Return the (x, y) coordinate for the center point of the cell that contains the specified text.  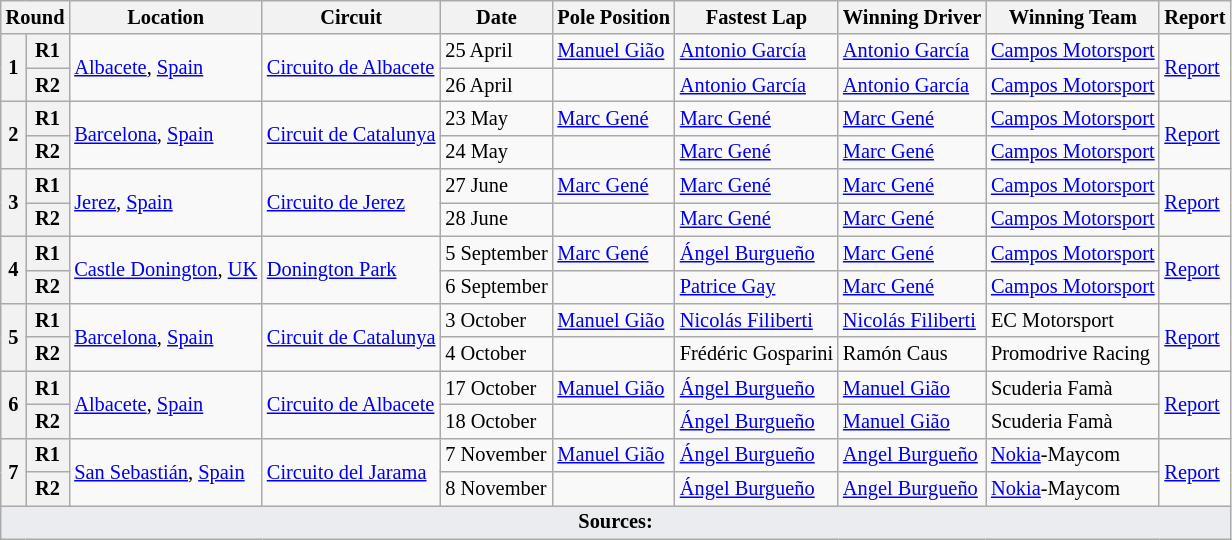
4 (14, 270)
Fastest Lap (756, 17)
Ramón Caus (912, 354)
6 (14, 404)
5 September (496, 253)
17 October (496, 388)
28 June (496, 219)
Castle Donington, UK (166, 270)
Jerez, Spain (166, 202)
Pole Position (614, 17)
5 (14, 336)
Round (36, 17)
San Sebastián, Spain (166, 472)
3 October (496, 320)
23 May (496, 118)
Circuito de Jerez (351, 202)
6 September (496, 287)
7 November (496, 455)
24 May (496, 152)
25 April (496, 51)
Location (166, 17)
Frédéric Gosparini (756, 354)
Winning Driver (912, 17)
Date (496, 17)
26 April (496, 85)
18 October (496, 421)
EC Motorsport (1072, 320)
4 October (496, 354)
1 (14, 68)
Sources: (616, 522)
2 (14, 134)
Circuito del Jarama (351, 472)
Patrice Gay (756, 287)
Donington Park (351, 270)
7 (14, 472)
Winning Team (1072, 17)
8 November (496, 489)
27 June (496, 186)
Promodrive Racing (1072, 354)
Circuit (351, 17)
3 (14, 202)
